Return the [X, Y] coordinate for the center point of the cell that contains the specified text.  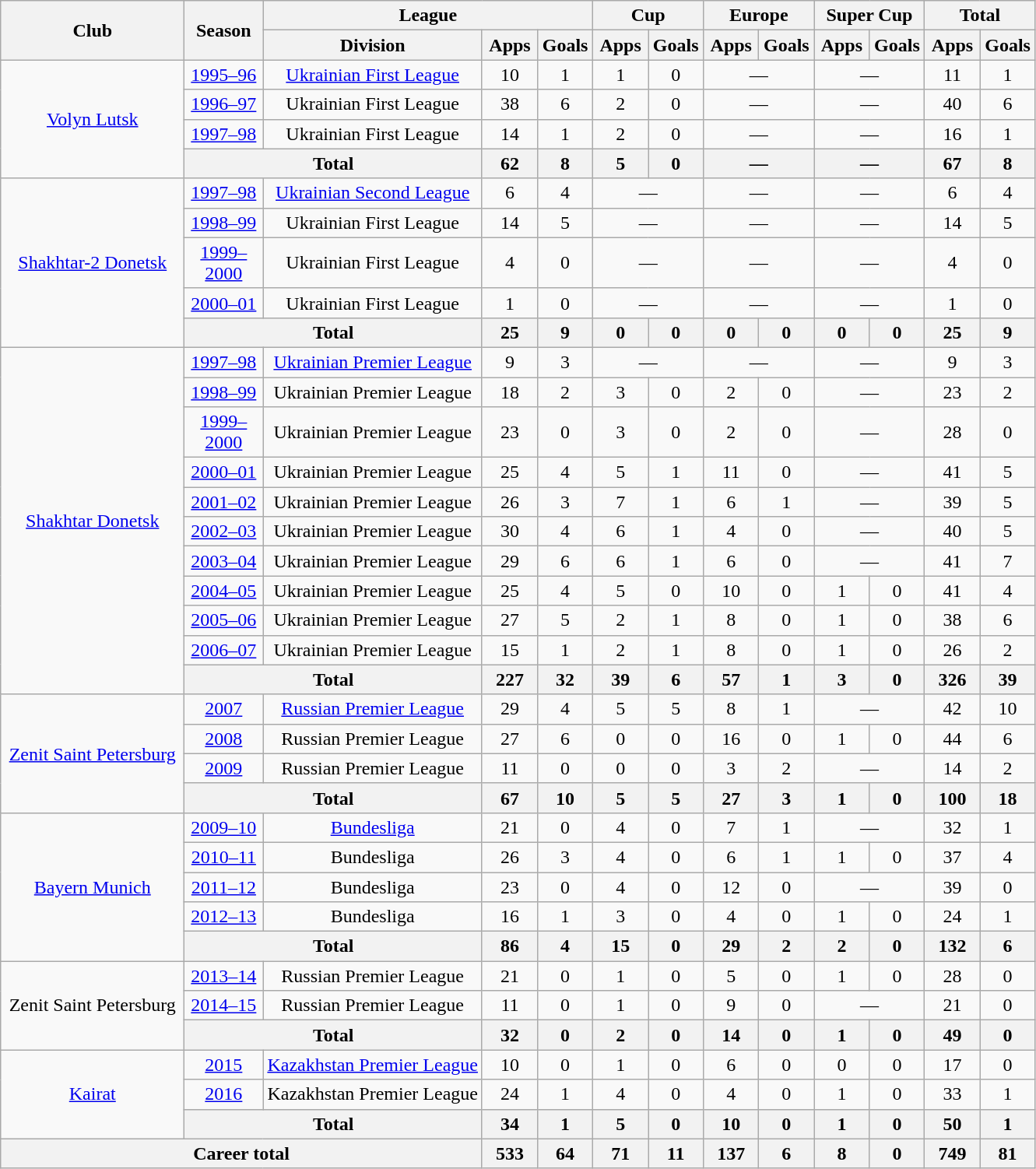
2010–11 [224, 857]
30 [509, 532]
749 [953, 1153]
42 [953, 709]
2001–02 [224, 502]
1995–96 [224, 75]
71 [621, 1153]
Division [373, 45]
17 [953, 1065]
Cup [648, 16]
2004–05 [224, 591]
2012–13 [224, 917]
Shakhtar Donetsk [93, 521]
League [428, 16]
50 [953, 1124]
Super Cup [869, 16]
2009 [224, 768]
2007 [224, 709]
132 [953, 946]
2011–12 [224, 886]
81 [1007, 1153]
Club [93, 30]
49 [953, 1035]
533 [509, 1153]
34 [509, 1124]
2013–14 [224, 976]
Career total [241, 1153]
64 [565, 1153]
Season [224, 30]
62 [509, 163]
2008 [224, 739]
Ukrainian Second League [373, 193]
37 [953, 857]
2015 [224, 1065]
100 [953, 798]
57 [732, 679]
1996–97 [224, 104]
Kairat [93, 1094]
2005–06 [224, 620]
2016 [224, 1094]
2014–15 [224, 1006]
33 [953, 1094]
Shakhtar-2 Donetsk [93, 263]
Europe [759, 16]
2006–07 [224, 650]
86 [509, 946]
44 [953, 739]
12 [732, 886]
227 [509, 679]
326 [953, 679]
Volyn Lutsk [93, 119]
137 [732, 1153]
2009–10 [224, 827]
Bayern Munich [93, 886]
2003–04 [224, 561]
2002–03 [224, 532]
